Detect which cell encompasses the target text, then output its [X, Y] center coordinate. 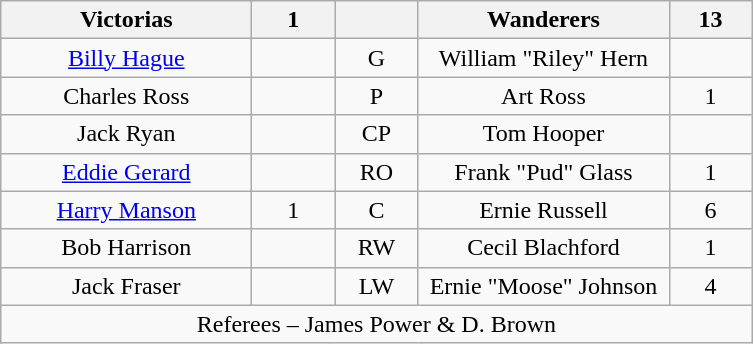
LW [376, 286]
6 [710, 210]
RW [376, 248]
Eddie Gerard [126, 172]
CP [376, 134]
Jack Ryan [126, 134]
P [376, 96]
13 [710, 20]
Ernie "Moose" Johnson [544, 286]
4 [710, 286]
Tom Hooper [544, 134]
William "Riley" Hern [544, 58]
Harry Manson [126, 210]
C [376, 210]
Jack Fraser [126, 286]
Frank "Pud" Glass [544, 172]
Victorias [126, 20]
Wanderers [544, 20]
Art Ross [544, 96]
Billy Hague [126, 58]
G [376, 58]
Ernie Russell [544, 210]
Charles Ross [126, 96]
Referees – James Power & D. Brown [376, 324]
Bob Harrison [126, 248]
RO [376, 172]
Cecil Blachford [544, 248]
